Pinpoint the cell where the given text exists, returning its [X, Y] midpoint coordinate. 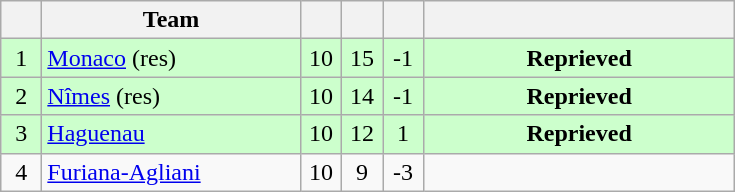
2 [22, 96]
9 [362, 172]
12 [362, 134]
Monaco (res) [172, 58]
Team [172, 20]
3 [22, 134]
-3 [402, 172]
14 [362, 96]
Haguenau [172, 134]
15 [362, 58]
4 [22, 172]
Furiana-Agliani [172, 172]
Nîmes (res) [172, 96]
